Locate the cell with the specified text and output its [X, Y] center coordinate. 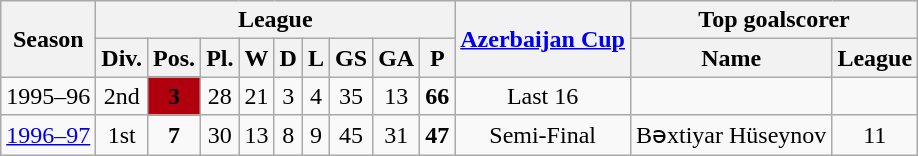
30 [220, 135]
9 [316, 135]
L [316, 58]
Semi-Final [543, 135]
4 [316, 96]
Pl. [220, 58]
21 [256, 96]
W [256, 58]
Top goalscorer [774, 20]
Azerbaijan Cup [543, 39]
11 [875, 135]
1st [122, 135]
8 [288, 135]
66 [438, 96]
1995–96 [48, 96]
1996–97 [48, 135]
45 [352, 135]
7 [174, 135]
Season [48, 39]
47 [438, 135]
Pos. [174, 58]
P [438, 58]
2nd [122, 96]
GA [396, 58]
GS [352, 58]
Div. [122, 58]
D [288, 58]
35 [352, 96]
Name [730, 58]
31 [396, 135]
28 [220, 96]
Last 16 [543, 96]
Bəxtiyar Hüseynov [730, 135]
